Search for the cell housing the specified text and yield its (x, y) center coordinate. 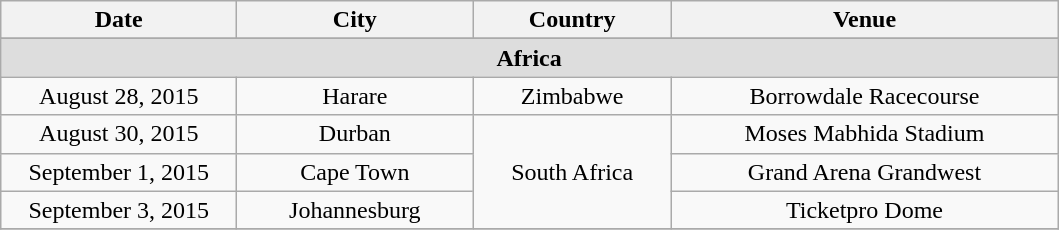
September 3, 2015 (119, 210)
Venue (864, 20)
Durban (355, 134)
Harare (355, 96)
Africa (530, 58)
Country (572, 20)
Date (119, 20)
Moses Mabhida Stadium (864, 134)
South Africa (572, 172)
August 30, 2015 (119, 134)
August 28, 2015 (119, 96)
September 1, 2015 (119, 172)
Johannesburg (355, 210)
Cape Town (355, 172)
City (355, 20)
Zimbabwe (572, 96)
Ticketpro Dome (864, 210)
Grand Arena Grandwest (864, 172)
Borrowdale Racecourse (864, 96)
